From the cell containing the given text, extract its center point as (X, Y) coordinate. 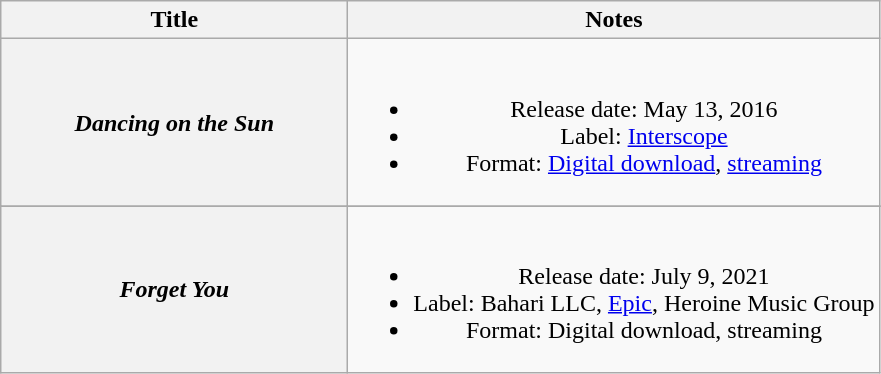
Dancing on the Sun (174, 122)
Forget You (174, 290)
Title (174, 20)
Release date: May 13, 2016Label: InterscopeFormat: Digital download, streaming (614, 122)
Notes (614, 20)
Release date: July 9, 2021Label: Bahari LLC, Epic, Heroine Music GroupFormat: Digital download, streaming (614, 290)
